Return [x, y] of the center of cell containing provided text 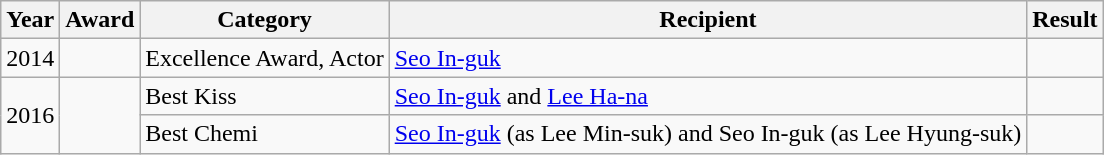
Year [30, 20]
Recipient [708, 20]
Excellence Award, Actor [264, 58]
Best Chemi [264, 134]
Seo In-guk and Lee Ha-na [708, 96]
Category [264, 20]
2016 [30, 115]
Result [1065, 20]
2014 [30, 58]
Seo In-guk (as Lee Min-suk) and Seo In-guk (as Lee Hyung-suk) [708, 134]
Seo In-guk [708, 58]
Best Kiss [264, 96]
Award [100, 20]
